Locate the cell with the specified text and output its (x, y) center coordinate. 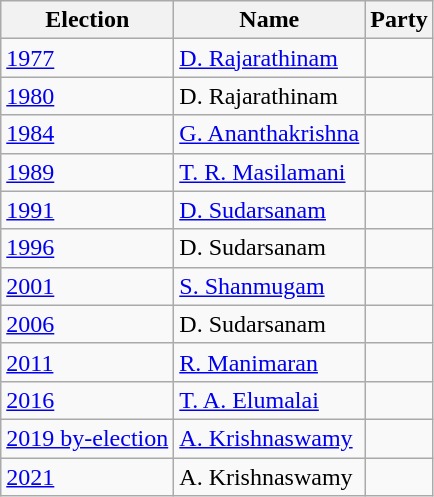
1989 (88, 172)
G. Ananthakrishna (270, 134)
1996 (88, 248)
R. Manimaran (270, 362)
1980 (88, 96)
1984 (88, 134)
Party (399, 20)
S. Shanmugam (270, 286)
Name (270, 20)
T. R. Masilamani (270, 172)
T. A. Elumalai (270, 400)
2019 by-election (88, 438)
Election (88, 20)
2001 (88, 286)
2006 (88, 324)
2016 (88, 400)
2011 (88, 362)
1977 (88, 58)
1991 (88, 210)
2021 (88, 477)
